Capture the cell that displays the provided text and extract its [x, y] central coordinate. 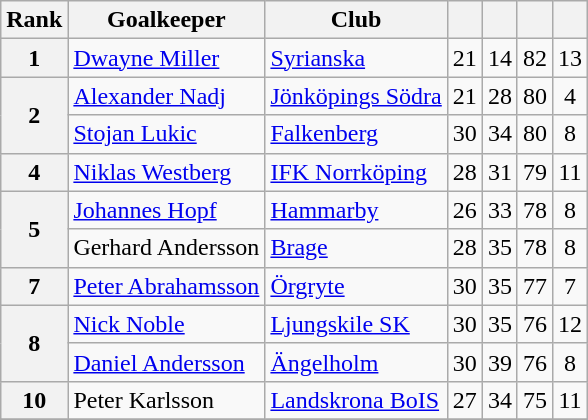
Ljungskile SK [356, 324]
39 [500, 362]
Falkenberg [356, 134]
10 [34, 400]
12 [570, 324]
Peter Abrahamsson [166, 286]
14 [500, 58]
Landskrona BoIS [356, 400]
1 [34, 58]
5 [34, 229]
Club [356, 20]
Hammarby [356, 210]
Rank [34, 20]
Nick Noble [166, 324]
Dwayne Miller [166, 58]
Gerhard Andersson [166, 248]
75 [534, 400]
Ängelholm [356, 362]
Daniel Andersson [166, 362]
27 [464, 400]
82 [534, 58]
13 [570, 58]
Jönköpings Södra [356, 96]
2 [34, 115]
Örgryte [356, 286]
IFK Norrköping [356, 172]
Syrianska [356, 58]
26 [464, 210]
79 [534, 172]
Alexander Nadj [166, 96]
Stojan Lukic [166, 134]
31 [500, 172]
Brage [356, 248]
77 [534, 286]
Niklas Westberg [166, 172]
Johannes Hopf [166, 210]
Peter Karlsson [166, 400]
33 [500, 210]
Goalkeeper [166, 20]
